Provide the (X, Y) coordinate of the cell's center where the given text is located.  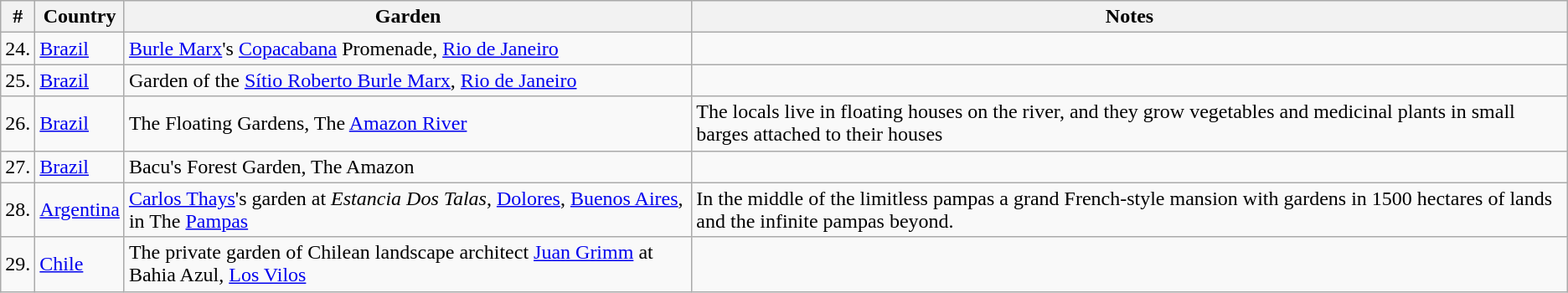
24. (18, 49)
Bacu's Forest Garden, The Amazon (407, 167)
# (18, 17)
26. (18, 124)
25. (18, 80)
Burle Marx's Copacabana Promenade, Rio de Janeiro (407, 49)
Country (80, 17)
Garden of the Sítio Roberto Burle Marx, Rio de Janeiro (407, 80)
Carlos Thays's garden at Estancia Dos Talas, Dolores, Buenos Aires, in The Pampas (407, 209)
Argentina (80, 209)
28. (18, 209)
The Floating Gardens, The Amazon River (407, 124)
The private garden of Chilean landscape architect Juan Grimm at Bahia Azul, Los Vilos (407, 265)
27. (18, 167)
The locals live in floating houses on the river, and they grow vegetables and medicinal plants in small barges attached to their houses (1129, 124)
In the middle of the limitless pampas a grand French-style mansion with gardens in 1500 hectares of lands and the infinite pampas beyond. (1129, 209)
29. (18, 265)
Notes (1129, 17)
Chile (80, 265)
Garden (407, 17)
